From the cell containing the given text, extract its center point as (x, y) coordinate. 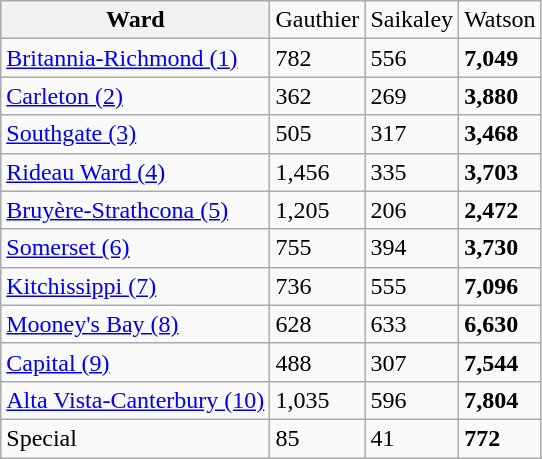
Gauthier (318, 20)
633 (412, 324)
556 (412, 58)
3,703 (500, 172)
7,049 (500, 58)
6,630 (500, 324)
362 (318, 96)
1,035 (318, 400)
596 (412, 400)
41 (412, 438)
Ward (136, 20)
206 (412, 210)
772 (500, 438)
782 (318, 58)
335 (412, 172)
Capital (9) (136, 362)
7,096 (500, 286)
Alta Vista-Canterbury (10) (136, 400)
317 (412, 134)
85 (318, 438)
7,804 (500, 400)
628 (318, 324)
7,544 (500, 362)
Mooney's Bay (8) (136, 324)
Kitchissippi (7) (136, 286)
Rideau Ward (4) (136, 172)
2,472 (500, 210)
555 (412, 286)
269 (412, 96)
Britannia-Richmond (1) (136, 58)
Watson (500, 20)
Bruyère-Strathcona (5) (136, 210)
307 (412, 362)
Special (136, 438)
Saikaley (412, 20)
755 (318, 248)
3,730 (500, 248)
3,880 (500, 96)
1,456 (318, 172)
3,468 (500, 134)
Southgate (3) (136, 134)
488 (318, 362)
394 (412, 248)
736 (318, 286)
Carleton (2) (136, 96)
Somerset (6) (136, 248)
505 (318, 134)
1,205 (318, 210)
